Output the (X, Y) coordinate of the center of the cell containing the given text.  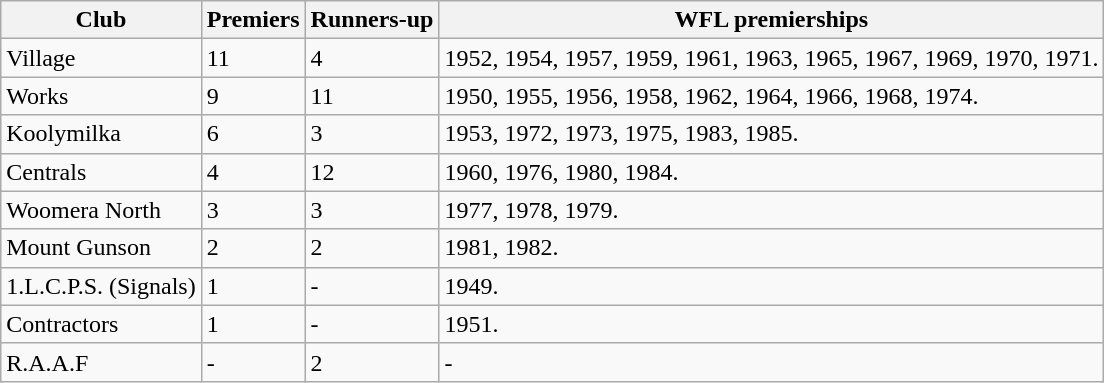
6 (253, 134)
1.L.C.P.S. (Signals) (101, 286)
WFL premierships (772, 20)
Village (101, 58)
1981, 1982. (772, 248)
Contractors (101, 324)
R.A.A.F (101, 362)
12 (372, 172)
1950, 1955, 1956, 1958, 1962, 1964, 1966, 1968, 1974. (772, 96)
1953, 1972, 1973, 1975, 1983, 1985. (772, 134)
Runners-up (372, 20)
Premiers (253, 20)
Woomera North (101, 210)
1960, 1976, 1980, 1984. (772, 172)
Mount Gunson (101, 248)
1977, 1978, 1979. (772, 210)
Club (101, 20)
1951. (772, 324)
1949. (772, 286)
1952, 1954, 1957, 1959, 1961, 1963, 1965, 1967, 1969, 1970, 1971. (772, 58)
9 (253, 96)
Centrals (101, 172)
Works (101, 96)
Koolymilka (101, 134)
